For the text-containing cell, return its midpoint in [x, y] coordinate format. 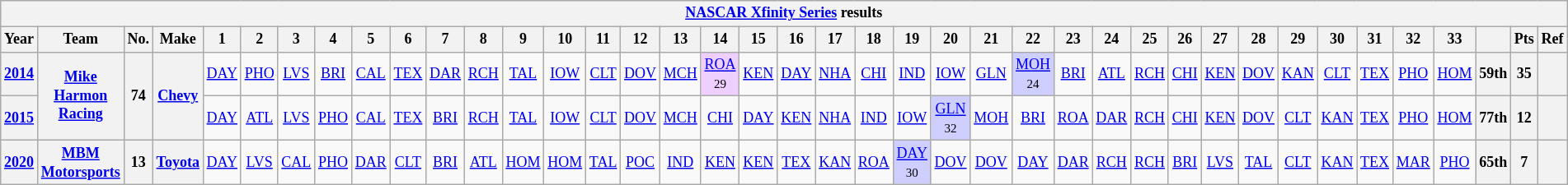
35 [1523, 74]
31 [1375, 39]
15 [758, 39]
2015 [20, 118]
33 [1454, 39]
3 [297, 39]
NASCAR Xfinity Series results [784, 13]
20 [951, 39]
27 [1220, 39]
Chevy [178, 95]
14 [721, 39]
ROA29 [721, 74]
9 [523, 39]
65th [1494, 162]
Make [178, 39]
MOH24 [1034, 74]
29 [1298, 39]
11 [603, 39]
5 [371, 39]
6 [408, 39]
26 [1185, 39]
8 [483, 39]
MBM Motorsports [81, 162]
MOH [991, 118]
77th [1494, 118]
16 [796, 39]
2 [259, 39]
Ref [1552, 39]
Pts [1523, 39]
Team [81, 39]
DAY30 [912, 162]
24 [1111, 39]
10 [566, 39]
1 [222, 39]
GLN [991, 74]
POC [641, 162]
18 [874, 39]
22 [1034, 39]
MAR [1413, 162]
23 [1073, 39]
32 [1413, 39]
30 [1337, 39]
No. [138, 39]
GLN32 [951, 118]
2020 [20, 162]
2014 [20, 74]
19 [912, 39]
25 [1150, 39]
Year [20, 39]
28 [1259, 39]
17 [835, 39]
74 [138, 95]
59th [1494, 74]
Toyota [178, 162]
Mike Harmon Racing [81, 95]
4 [333, 39]
21 [991, 39]
